Output the (X, Y) coordinate of the center of the cell containing the given text.  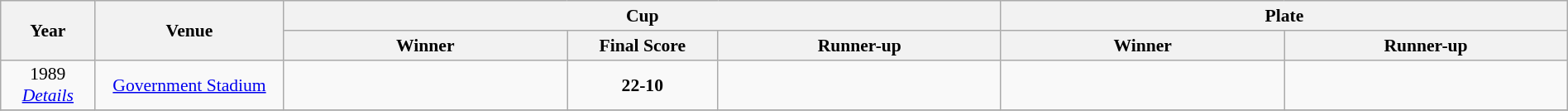
Venue (189, 30)
Year (48, 30)
22-10 (643, 84)
Cup (642, 16)
Plate (1284, 16)
Final Score (643, 46)
Government Stadium (189, 84)
1989 Details (48, 84)
